Output the [X, Y] coordinate of the center of the cell containing the given text.  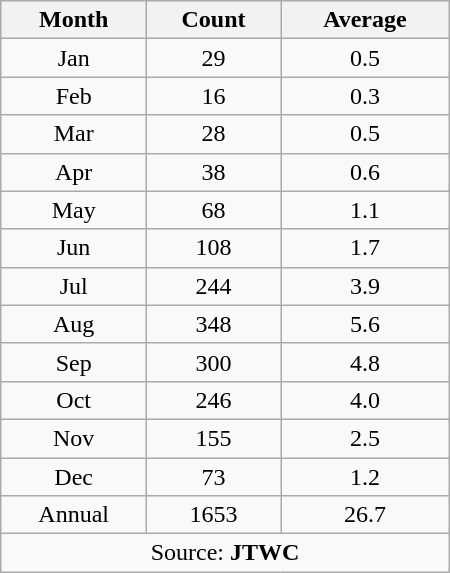
348 [214, 324]
16 [214, 96]
Feb [74, 96]
0.6 [366, 172]
68 [214, 210]
Month [74, 20]
5.6 [366, 324]
Source: JTWC [225, 553]
1.2 [366, 477]
4.8 [366, 362]
Dec [74, 477]
28 [214, 134]
Aug [74, 324]
Jan [74, 58]
Mar [74, 134]
1.1 [366, 210]
May [74, 210]
4.0 [366, 400]
1.7 [366, 248]
1653 [214, 515]
155 [214, 438]
Count [214, 20]
Oct [74, 400]
246 [214, 400]
Sep [74, 362]
108 [214, 248]
2.5 [366, 438]
Nov [74, 438]
38 [214, 172]
3.9 [366, 286]
Annual [74, 515]
29 [214, 58]
0.3 [366, 96]
Average [366, 20]
Jul [74, 286]
26.7 [366, 515]
Jun [74, 248]
Apr [74, 172]
300 [214, 362]
244 [214, 286]
73 [214, 477]
